Pinpoint the cell where the given text exists, returning its (X, Y) midpoint coordinate. 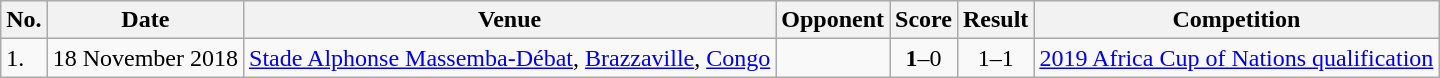
Date (145, 20)
Competition (1236, 20)
1–1 (995, 58)
1–0 (924, 58)
1. (24, 58)
Result (995, 20)
Score (924, 20)
18 November 2018 (145, 58)
Stade Alphonse Massemba-Débat, Brazzaville, Congo (510, 58)
Opponent (833, 20)
2019 Africa Cup of Nations qualification (1236, 58)
Venue (510, 20)
No. (24, 20)
